Provide the (X, Y) coordinate of the cell's center where the given text is located.  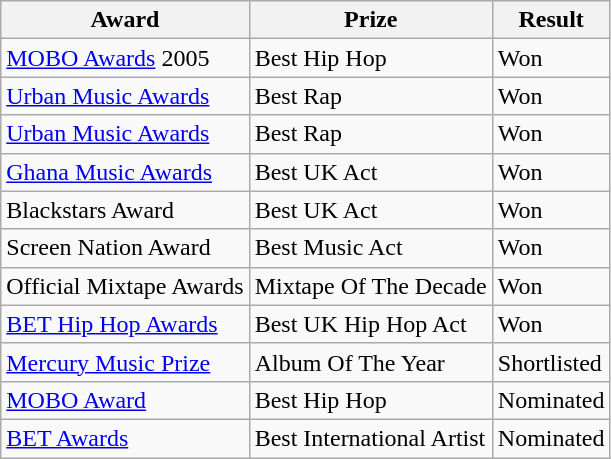
MOBO Award (125, 400)
Result (551, 20)
Screen Nation Award (125, 248)
Award (125, 20)
Official Mixtape Awards (125, 286)
Best UK Hip Hop Act (370, 324)
Mercury Music Prize (125, 362)
BET Hip Hop Awards (125, 324)
BET Awards (125, 438)
Best Music Act (370, 248)
Blackstars Award (125, 210)
Best International Artist (370, 438)
Shortlisted (551, 362)
Mixtape Of The Decade (370, 286)
Prize (370, 20)
MOBO Awards 2005 (125, 58)
Ghana Music Awards (125, 172)
Album Of The Year (370, 362)
